Scan for the cell matching the given text and deliver its [X, Y] coordinate at center. 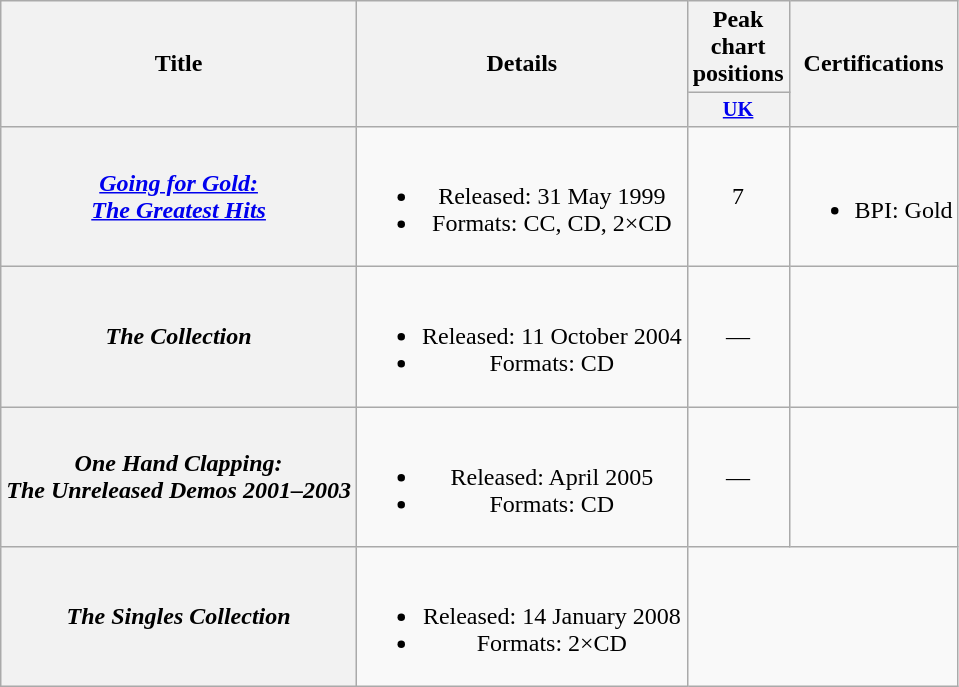
Released: April 2005Formats: CD [522, 477]
Details [522, 64]
UK [738, 110]
One Hand Clapping: The Unreleased Demos 2001–2003 [179, 477]
Released: 31 May 1999Formats: CC, CD, 2×CD [522, 196]
Title [179, 64]
BPI: Gold [874, 196]
Released: 14 January 2008Formats: 2×CD [522, 617]
The Collection [179, 337]
Peak chart positions [738, 47]
Certifications [874, 64]
Released: 11 October 2004Formats: CD [522, 337]
7 [738, 196]
Going for Gold: The Greatest Hits [179, 196]
The Singles Collection [179, 617]
